Capture the cell that displays the provided text and extract its [x, y] central coordinate. 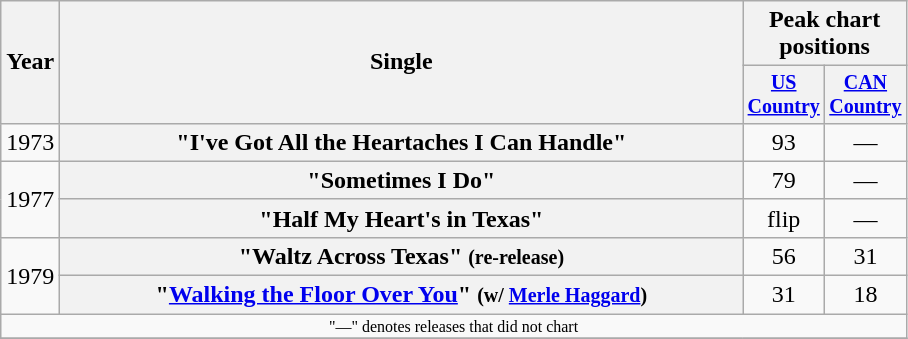
1979 [30, 275]
1973 [30, 142]
93 [784, 142]
Peak chartpositions [824, 34]
flip [784, 218]
Year [30, 62]
US Country [784, 94]
1977 [30, 199]
"Waltz Across Texas" (re-release) [402, 256]
"Sometimes I Do" [402, 180]
18 [866, 295]
"I've Got All the Heartaches I Can Handle" [402, 142]
"—" denotes releases that did not chart [454, 326]
"Walking the Floor Over You" (w/ Merle Haggard) [402, 295]
"Half My Heart's in Texas" [402, 218]
79 [784, 180]
Single [402, 62]
CAN Country [866, 94]
56 [784, 256]
